Provide the [X, Y] coordinate of the cell's center where the given text is located.  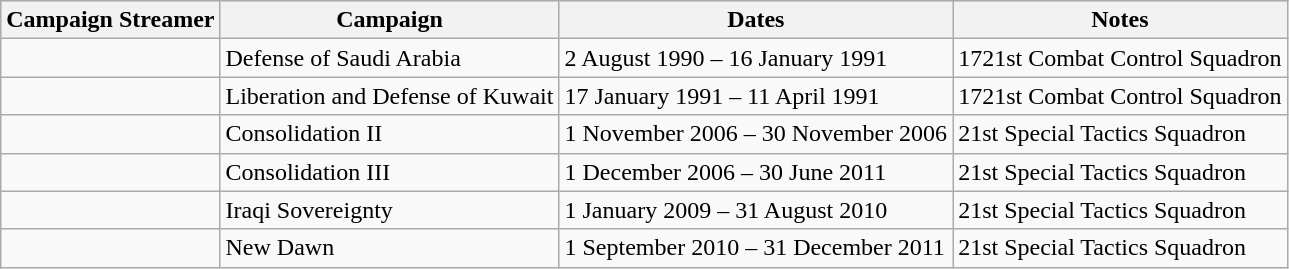
Campaign [390, 20]
Consolidation II [390, 134]
17 January 1991 – 11 April 1991 [756, 96]
1 January 2009 – 31 August 2010 [756, 210]
Consolidation III [390, 172]
2 August 1990 – 16 January 1991 [756, 58]
New Dawn [390, 248]
Dates [756, 20]
Iraqi Sovereignty [390, 210]
Campaign Streamer [110, 20]
Defense of Saudi Arabia [390, 58]
1 December 2006 – 30 June 2011 [756, 172]
1 November 2006 – 30 November 2006 [756, 134]
Liberation and Defense of Kuwait [390, 96]
Notes [1120, 20]
1 September 2010 – 31 December 2011 [756, 248]
